Determine the [X, Y] coordinate at the center of the cell enclosing the given text.  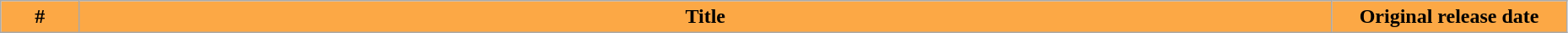
Original release date [1449, 17]
Title [705, 17]
# [40, 17]
